Find where the given text appears and provide that cell's center as [X, Y] coordinate. 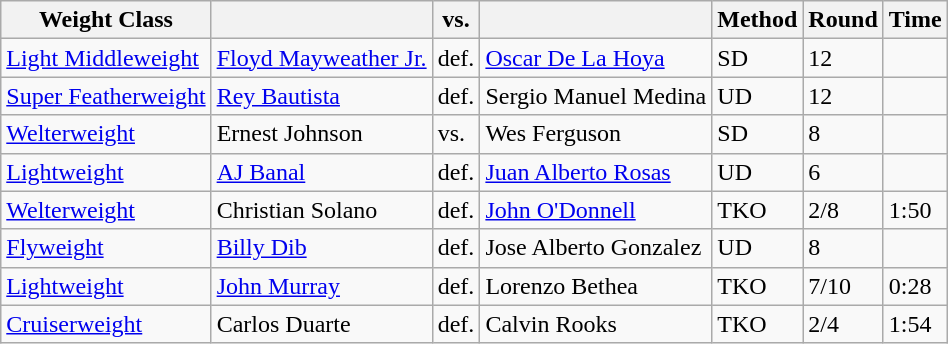
Weight Class [106, 20]
Round [843, 20]
2/8 [843, 210]
John Murray [322, 286]
Time [915, 20]
1:54 [915, 324]
AJ Banal [322, 172]
Light Middleweight [106, 58]
Oscar De La Hoya [596, 58]
Wes Ferguson [596, 134]
6 [843, 172]
Ernest Johnson [322, 134]
Floyd Mayweather Jr. [322, 58]
1:50 [915, 210]
Rey Bautista [322, 96]
Super Featherweight [106, 96]
Billy Dib [322, 248]
2/4 [843, 324]
John O'Donnell [596, 210]
Calvin Rooks [596, 324]
0:28 [915, 286]
Cruiserweight [106, 324]
Jose Alberto Gonzalez [596, 248]
Sergio Manuel Medina [596, 96]
Christian Solano [322, 210]
7/10 [843, 286]
Juan Alberto Rosas [596, 172]
Flyweight [106, 248]
Carlos Duarte [322, 324]
Lorenzo Bethea [596, 286]
Method [758, 20]
